Identify which cell holds the provided text, then report its [X, Y] central coordinate. 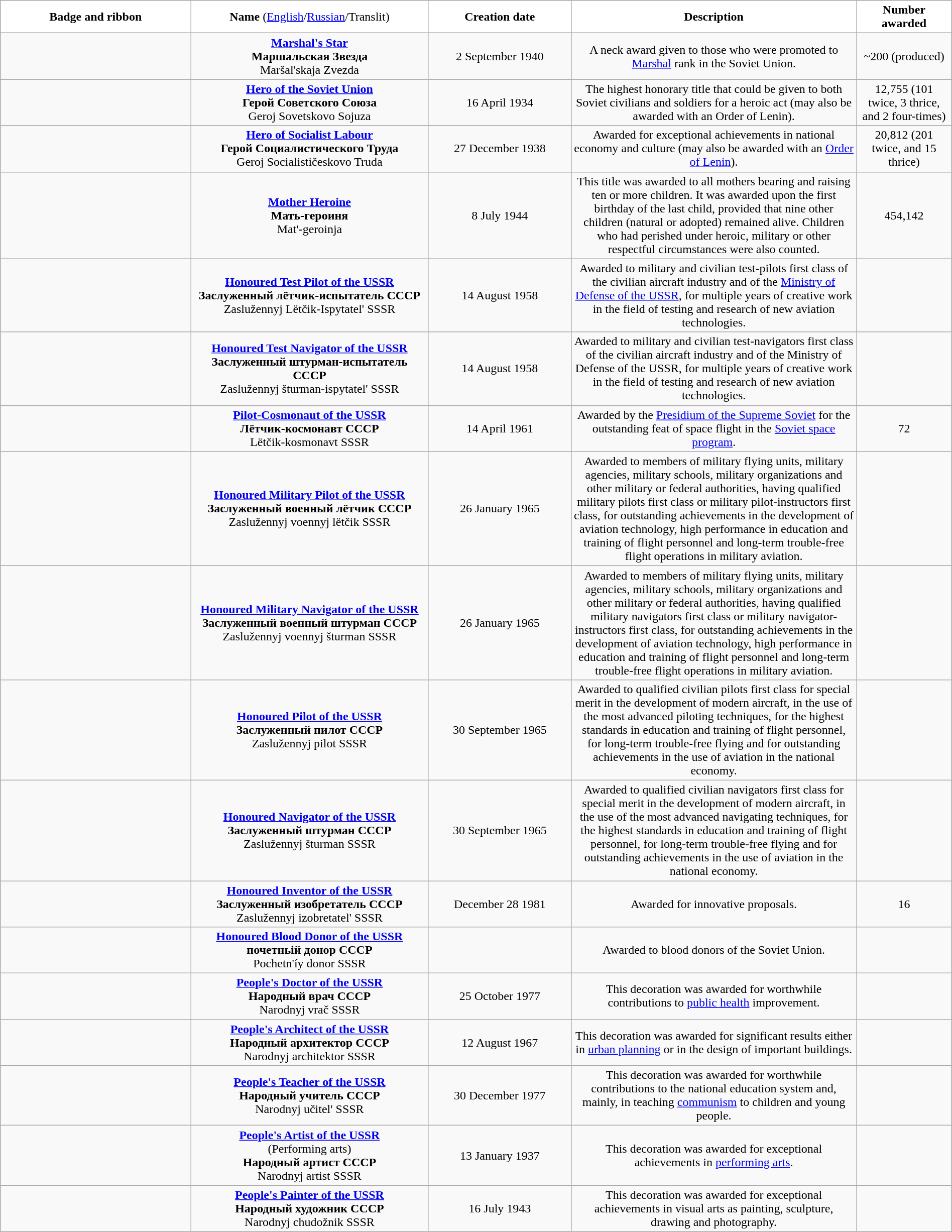
~200 (produced) [904, 56]
25 October 1977 [500, 996]
Honoured Test Navigator of the USSRЗаслуженный штурман-испытатель СССРZaslužennyj šturman-ispytatel' SSSR [310, 369]
This decoration was awarded for exceptional achievements in visual arts as painting, sculpture, drawing and photography. [713, 1208]
Honoured Military Pilot of the USSRЗаслуженный военный лётчик СССРZaslužennyj voennyj lëtčik SSSR [310, 508]
December 28 1981 [500, 904]
A neck award given to those who were promoted to Marshal rank in the Soviet Union. [713, 56]
People's Teacher of the USSRНародный учитель СССР Narodnyj učitel' SSSR [310, 1096]
Honoured Pilot of the USSRЗаслуженный пилот СССРZaslužennyj pilot SSSR [310, 730]
Name (English/Russian/Translit) [310, 17]
Mother HeroineМать-героиняMat'-geroinja [310, 215]
2 September 1940 [500, 56]
Honoured Inventor of the USSRЗаслуженный изобретатель СССРZaslužennyj izobretatel' SSSR [310, 904]
People's Painter of the USSRНародный художник СССР Narodnyj chudožnik SSSR [310, 1208]
30 December 1977 [500, 1096]
Marshal's StarМаршальская ЗвездаMaršal'skaja Zvezda [310, 56]
454,142 [904, 215]
14 April 1961 [500, 428]
This decoration was awarded for significant results either in urban planning or in the design of important buildings. [713, 1043]
This decoration was awarded for worthwhile contributions to public health improvement. [713, 996]
Hero of Socialist LabourГерой Социалистического ТрудаGeroj Socialističeskovo Truda [310, 149]
16 July 1943 [500, 1208]
People's Doctor of the USSRНародный врач СССРNarodnyj vrač SSSR [310, 996]
People's Architect of the USSRНародный архитектор СССР Narodnyj architektor SSSR [310, 1043]
Badge and ribbon [95, 17]
People's Artist of the USSR (Performing arts)Народный артист СССР Narodnyj artist SSSR [310, 1155]
The highest honorary title that could be given to both Soviet civilians and soldiers for a heroic act (may also be awarded with an Order of Lenin). [713, 102]
20,812 (201 twice, and 15 thrice) [904, 149]
Awarded to blood donors of the Soviet Union. [713, 950]
Honoured Test Pilot of the USSRЗаслуженный лётчик-испытатель СССРZaslužennyj Lëtčik-Ispytatel' SSSR [310, 295]
Awarded for exceptional achievements in national economy and culture (may also be awarded with an Order of Lenin). [713, 149]
16 April 1934 [500, 102]
8 July 1944 [500, 215]
Honoured Blood Donor of the USSRпочетньій донор CCCPPochetn'íy donor SSSR [310, 950]
Creation date [500, 17]
This decoration was awarded for exceptional achievements in performing arts. [713, 1155]
16 [904, 904]
Awarded by the Presidium of the Supreme Soviet for the outstanding feat of space flight in the Soviet space program. [713, 428]
Honoured Navigator of the USSRЗаслуженный штурман СССРZaslužennyj šturman SSSR [310, 830]
72 [904, 428]
Pilot-Cosmonaut of the USSRЛётчик-космонавт СССРLëtčik-kosmonavt SSSR [310, 428]
Number awarded [904, 17]
Description [713, 17]
12 August 1967 [500, 1043]
Honoured Military Navigator of the USSRЗаслуженный военный штурман СССРZaslužennyj voennyj šturman SSSR [310, 623]
Hero of the Soviet UnionГерой Cоветского СоюзаGeroj Sovetskovo Sojuza [310, 102]
12,755 (101 twice, 3 thrice, and 2 four-times) [904, 102]
13 January 1937 [500, 1155]
Awarded for innovative proposals. [713, 904]
27 December 1938 [500, 149]
